Output the [X, Y] coordinate of the center of the cell containing the given text.  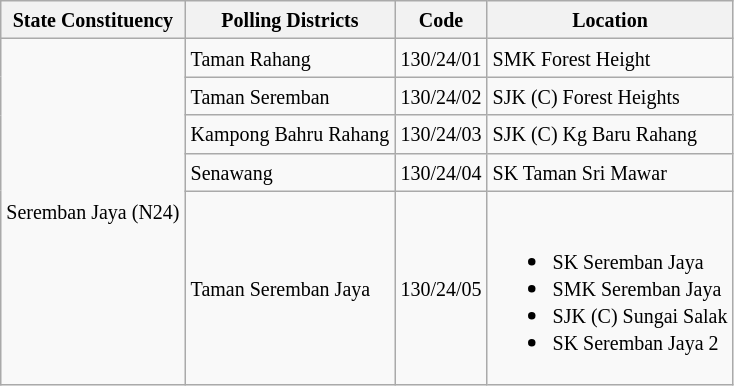
130/24/01 [441, 58]
SMK Forest Height [610, 58]
Senawang [290, 172]
130/24/04 [441, 172]
130/24/05 [441, 288]
Code [441, 20]
SJK (C) Kg Baru Rahang [610, 134]
State Constituency [93, 20]
Kampong Bahru Rahang [290, 134]
130/24/03 [441, 134]
Taman Rahang [290, 58]
SK Taman Sri Mawar [610, 172]
Seremban Jaya (N24) [93, 212]
130/24/02 [441, 96]
SK Seremban JayaSMK Seremban JayaSJK (C) Sungai SalakSK Seremban Jaya 2 [610, 288]
Location [610, 20]
Polling Districts [290, 20]
Taman Seremban [290, 96]
Taman Seremban Jaya [290, 288]
SJK (C) Forest Heights [610, 96]
